Provide the (X, Y) coordinate of the cell's center where the given text is located.  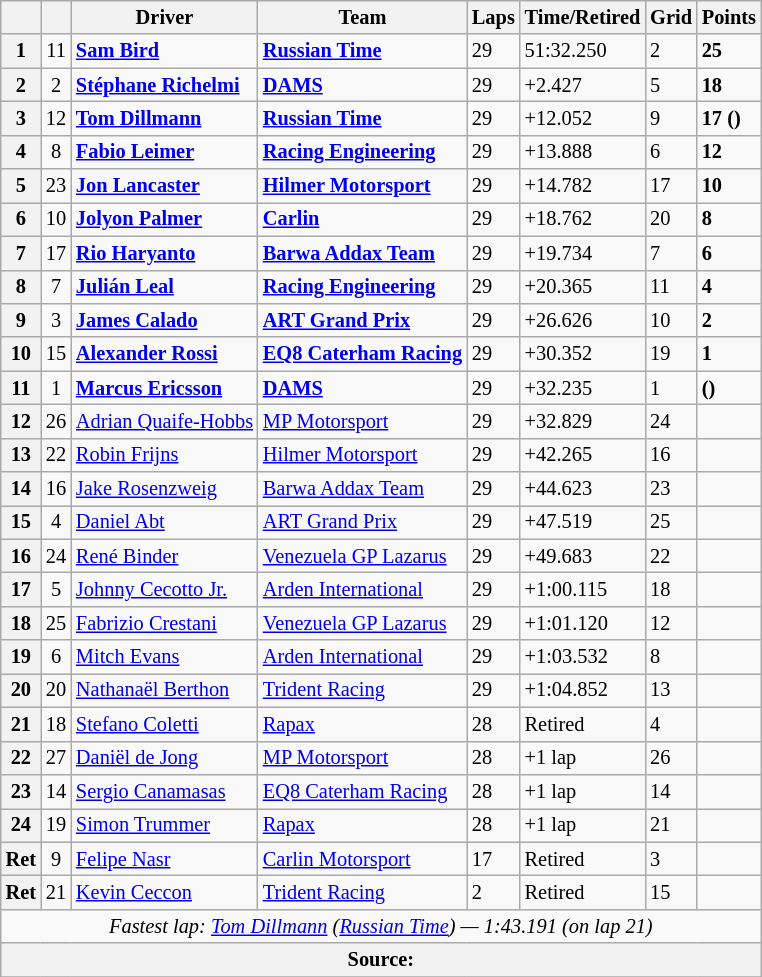
Jolyon Palmer (164, 219)
+12.052 (583, 118)
+20.365 (583, 287)
Julián Leal (164, 287)
+14.782 (583, 186)
Stéphane Richelmi (164, 85)
Felipe Nasr (164, 859)
Fabrizio Crestani (164, 623)
Jake Rosenzweig (164, 489)
Sam Bird (164, 51)
27 (56, 758)
Carlin (362, 219)
+30.352 (583, 354)
Marcus Ericsson (164, 388)
Grid (671, 17)
Jon Lancaster (164, 186)
Team (362, 17)
Nathanaël Berthon (164, 690)
Sergio Canamasas (164, 791)
+44.623 (583, 489)
+1:04.852 (583, 690)
Fastest lap: Tom Dillmann (Russian Time) — 1:43.191 (on lap 21) (381, 926)
+32.829 (583, 421)
+26.626 (583, 320)
Points (729, 17)
James Calado (164, 320)
+42.265 (583, 455)
Fabio Leimer (164, 152)
17 () (729, 118)
Carlin Motorsport (362, 859)
Johnny Cecotto Jr. (164, 589)
() (729, 388)
51:32.250 (583, 51)
+1:01.120 (583, 623)
Source: (381, 960)
+2.427 (583, 85)
+49.683 (583, 556)
Time/Retired (583, 17)
Laps (494, 17)
+32.235 (583, 388)
Alexander Rossi (164, 354)
Kevin Ceccon (164, 892)
+1:03.532 (583, 657)
Stefano Coletti (164, 724)
Simon Trummer (164, 825)
Robin Frijns (164, 455)
Tom Dillmann (164, 118)
+13.888 (583, 152)
René Binder (164, 556)
Daniel Abt (164, 522)
Rio Haryanto (164, 253)
+1:00.115 (583, 589)
+18.762 (583, 219)
Daniël de Jong (164, 758)
Mitch Evans (164, 657)
+47.519 (583, 522)
Adrian Quaife-Hobbs (164, 421)
Driver (164, 17)
+19.734 (583, 253)
